Capture the cell that displays the provided text and extract its [X, Y] central coordinate. 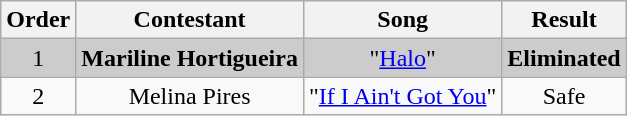
Safe [564, 96]
Eliminated [564, 58]
Contestant [190, 20]
Order [38, 20]
Mariline Hortigueira [190, 58]
"If I Ain't Got You" [402, 96]
Melina Pires [190, 96]
1 [38, 58]
"Halo" [402, 58]
Song [402, 20]
2 [38, 96]
Result [564, 20]
